Detect which cell encompasses the target text, then output its (x, y) center coordinate. 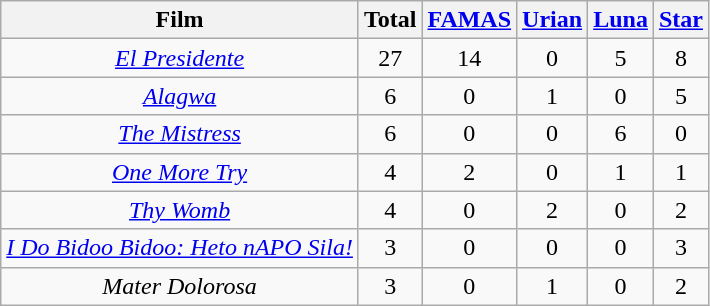
I Do Bidoo Bidoo: Heto nAPO Sila! (180, 248)
Mater Dolorosa (180, 286)
FAMAS (470, 20)
The Mistress (180, 134)
27 (390, 58)
Luna (621, 20)
14 (470, 58)
Urian (552, 20)
Thy Womb (180, 210)
Alagwa (180, 96)
El Presidente (180, 58)
8 (680, 58)
One More Try (180, 172)
Film (180, 20)
Total (390, 20)
Star (680, 20)
